Determine the (X, Y) coordinate at the center of the cell enclosing the given text.  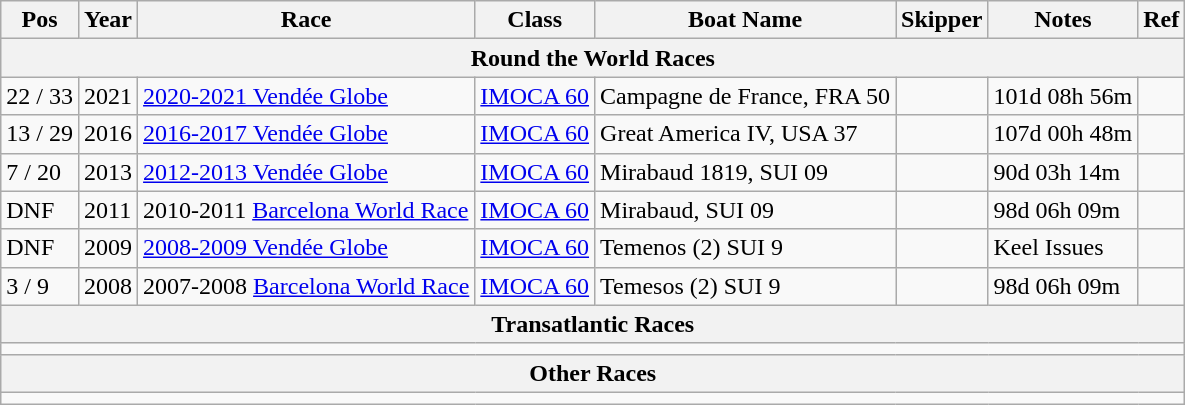
Keel Issues (1063, 248)
2008 (108, 286)
Other Races (593, 373)
90d 03h 14m (1063, 172)
2012-2013 Vendée Globe (306, 172)
2016-2017 Vendée Globe (306, 134)
2016 (108, 134)
Race (306, 20)
Campagne de France, FRA 50 (746, 96)
Round the World Races (593, 58)
2007-2008 Barcelona World Race (306, 286)
Notes (1063, 20)
101d 08h 56m (1063, 96)
2021 (108, 96)
Mirabaud, SUI 09 (746, 210)
2010-2011 Barcelona World Race (306, 210)
Temenos (2) SUI 9 (746, 248)
Transatlantic Races (593, 324)
Ref (1162, 20)
13 / 29 (40, 134)
Skipper (942, 20)
2020-2021 Vendée Globe (306, 96)
2008-2009 Vendée Globe (306, 248)
3 / 9 (40, 286)
2009 (108, 248)
107d 00h 48m (1063, 134)
Pos (40, 20)
Year (108, 20)
7 / 20 (40, 172)
2013 (108, 172)
Boat Name (746, 20)
22 / 33 (40, 96)
Class (535, 20)
2011 (108, 210)
Mirabaud 1819, SUI 09 (746, 172)
Great America IV, USA 37 (746, 134)
Temesos (2) SUI 9 (746, 286)
